From the cell containing the given text, extract its center point as [x, y] coordinate. 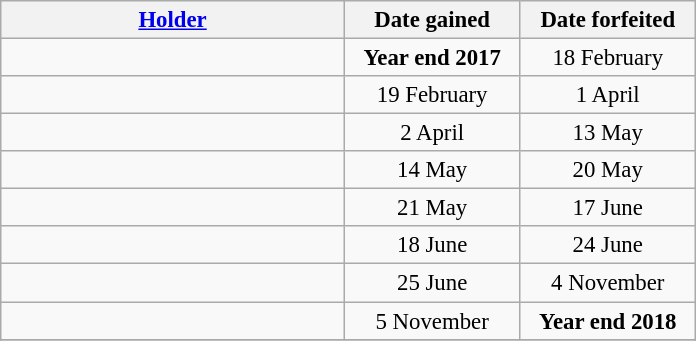
19 February [432, 95]
2 April [432, 133]
17 June [608, 208]
21 May [432, 208]
18 February [608, 58]
18 June [432, 245]
20 May [608, 170]
Holder [173, 20]
13 May [608, 133]
Date forfeited [608, 20]
25 June [432, 283]
Date gained [432, 20]
Year end 2018 [608, 321]
4 November [608, 283]
14 May [432, 170]
24 June [608, 245]
5 November [432, 321]
1 April [608, 95]
Year end 2017 [432, 58]
